Extract the (x, y) coordinate from the center of the cell holding the provided text.  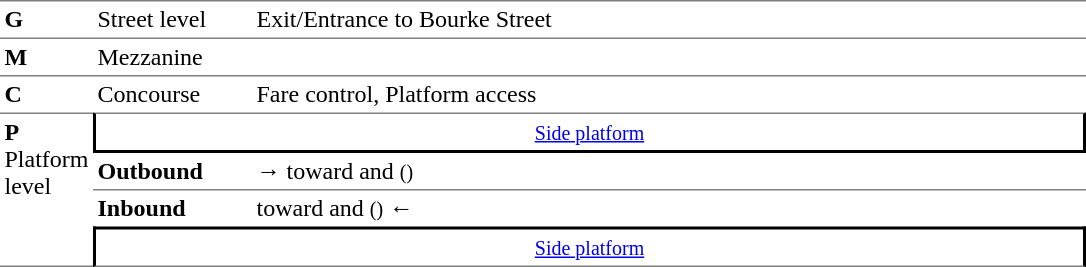
→ toward and () (669, 172)
Inbound (172, 208)
PPlatform level (46, 189)
Outbound (172, 172)
Fare control, Platform access (669, 94)
toward and () ← (669, 208)
M (46, 57)
Concourse (172, 94)
G (46, 19)
Exit/Entrance to Bourke Street (669, 19)
Mezzanine (172, 57)
C (46, 94)
Street level (172, 19)
